Return the [x, y] coordinate for the center point of the cell that contains the specified text.  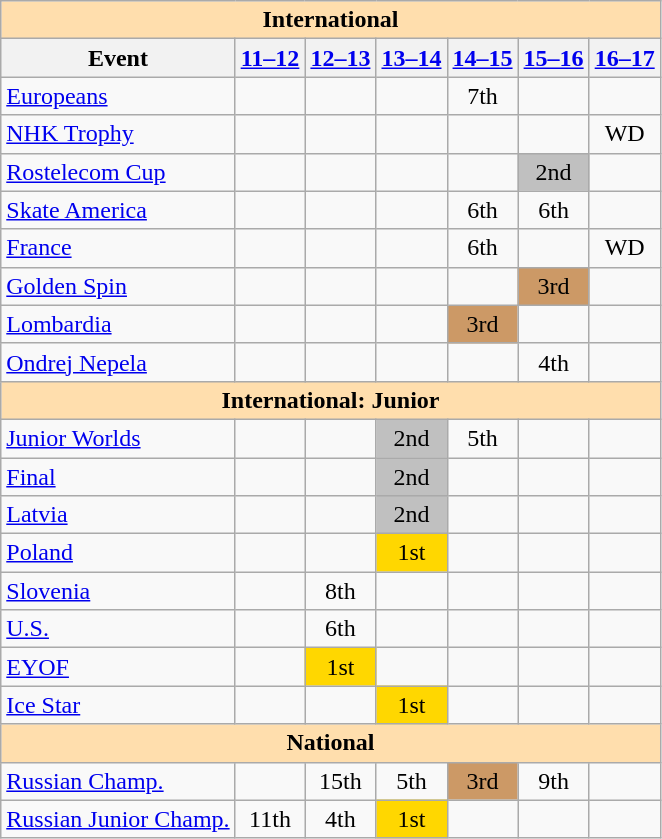
9th [554, 781]
International: Junior [330, 400]
Ice Star [118, 705]
Rostelecom Cup [118, 172]
Russian Champ. [118, 781]
Slovenia [118, 591]
Lombardia [118, 324]
7th [482, 96]
National [330, 743]
11–12 [270, 58]
Russian Junior Champ. [118, 819]
15–16 [554, 58]
International [330, 20]
EYOF [118, 667]
15th [340, 781]
U.S. [118, 629]
12–13 [340, 58]
13–14 [412, 58]
Event [118, 58]
Latvia [118, 515]
Junior Worlds [118, 438]
NHK Trophy [118, 134]
Skate America [118, 210]
16–17 [624, 58]
Ondrej Nepela [118, 362]
14–15 [482, 58]
Final [118, 477]
8th [340, 591]
11th [270, 819]
Golden Spin [118, 286]
Poland [118, 553]
France [118, 248]
Europeans [118, 96]
